Detect which cell encompasses the target text, then output its (x, y) center coordinate. 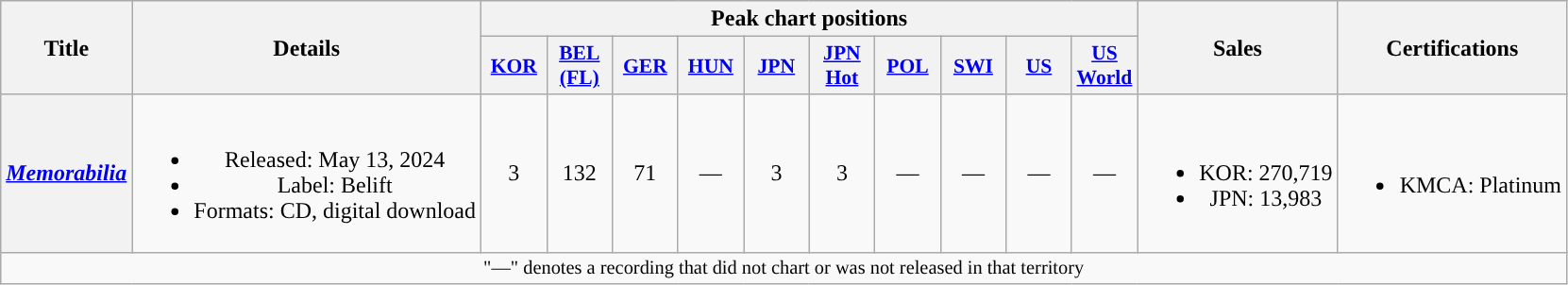
Title (66, 47)
SWI (973, 66)
GER (646, 66)
HUN (711, 66)
Certifications (1452, 47)
POL (908, 66)
Memorabilia (66, 174)
KOR (514, 66)
JPN (777, 66)
Peak chart positions (810, 19)
71 (646, 174)
JPN Hot (842, 66)
KMCA: Platinum (1452, 174)
Details (307, 47)
"—" denotes a recording that did not chart or was not released in that territory (784, 268)
Sales (1238, 47)
US (1039, 66)
132 (580, 174)
BEL(FL) (580, 66)
USWorld (1104, 66)
Released: May 13, 2024Label: BeliftFormats: CD, digital download (307, 174)
KOR: 270,719JPN: 13,983 (1238, 174)
